Find where the given text appears and provide that cell's center as [x, y] coordinate. 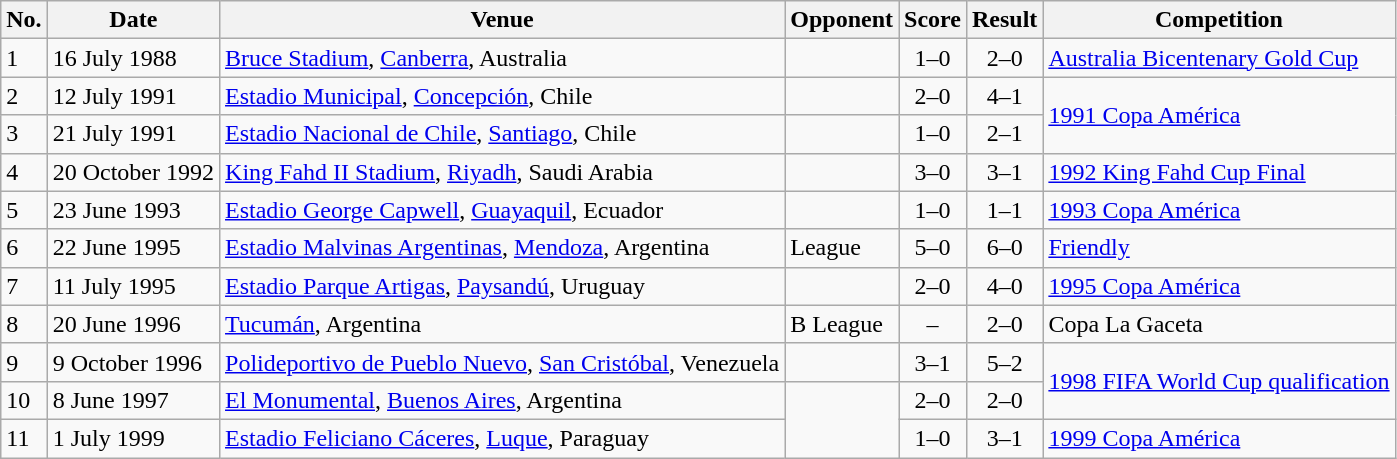
Polideportivo de Pueblo Nuevo, San Cristóbal, Venezuela [502, 362]
Opponent [842, 20]
5–0 [932, 248]
1991 Copa América [1219, 115]
1 [24, 58]
Venue [502, 20]
5–2 [1004, 362]
4–0 [1004, 286]
1 July 1999 [133, 438]
El Monumental, Buenos Aires, Argentina [502, 400]
Tucumán, Argentina [502, 324]
3–0 [932, 172]
9 October 1996 [133, 362]
1998 FIFA World Cup qualification [1219, 381]
Competition [1219, 20]
Score [932, 20]
Estadio Parque Artigas, Paysandú, Uruguay [502, 286]
6–0 [1004, 248]
1–1 [1004, 210]
1992 King Fahd Cup Final [1219, 172]
Estadio Malvinas Argentinas, Mendoza, Argentina [502, 248]
3 [24, 134]
12 July 1991 [133, 96]
League [842, 248]
23 June 1993 [133, 210]
11 [24, 438]
Estadio Nacional de Chile, Santiago, Chile [502, 134]
Australia Bicentenary Gold Cup [1219, 58]
Copa La Gaceta [1219, 324]
20 October 1992 [133, 172]
21 July 1991 [133, 134]
4 [24, 172]
1995 Copa América [1219, 286]
22 June 1995 [133, 248]
Friendly [1219, 248]
7 [24, 286]
B League [842, 324]
No. [24, 20]
Date [133, 20]
8 June 1997 [133, 400]
Estadio Feliciano Cáceres, Luque, Paraguay [502, 438]
20 June 1996 [133, 324]
King Fahd II Stadium, Riyadh, Saudi Arabia [502, 172]
6 [24, 248]
Estadio Municipal, Concepción, Chile [502, 96]
2 [24, 96]
1993 Copa América [1219, 210]
Estadio George Capwell, Guayaquil, Ecuador [502, 210]
16 July 1988 [133, 58]
4–1 [1004, 96]
11 July 1995 [133, 286]
5 [24, 210]
9 [24, 362]
Result [1004, 20]
2–1 [1004, 134]
– [932, 324]
8 [24, 324]
10 [24, 400]
1999 Copa América [1219, 438]
Bruce Stadium, Canberra, Australia [502, 58]
